Search for the cell housing the specified text and yield its (X, Y) center coordinate. 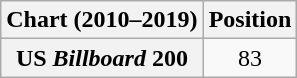
83 (250, 58)
Position (250, 20)
Chart (2010–2019) (102, 20)
US Billboard 200 (102, 58)
